From the cell containing the given text, extract its center point as (x, y) coordinate. 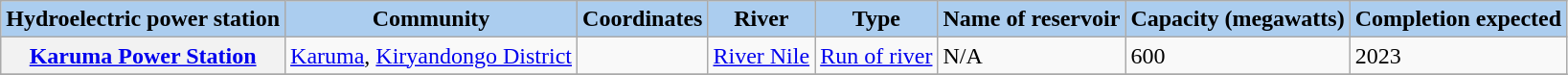
Name of reservoir (1032, 19)
Type (876, 19)
2023 (1458, 56)
Hydroelectric power station (144, 19)
Capacity (megawatts) (1238, 19)
Karuma, Kiryandongo District (431, 56)
Karuma Power Station (144, 56)
River (761, 19)
Coordinates (643, 19)
Completion expected (1458, 19)
Community (431, 19)
River Nile (761, 56)
600 (1238, 56)
N/A (1032, 56)
Run of river (876, 56)
